Pinpoint the cell where the given text exists, returning its (x, y) midpoint coordinate. 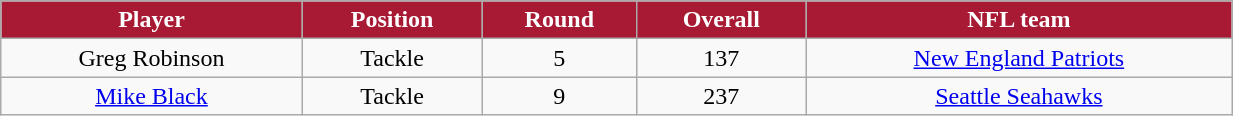
NFL team (1019, 20)
Greg Robinson (152, 58)
137 (721, 58)
Round (559, 20)
Overall (721, 20)
New England Patriots (1019, 58)
5 (559, 58)
Player (152, 20)
Position (392, 20)
Seattle Seahawks (1019, 96)
Mike Black (152, 96)
237 (721, 96)
9 (559, 96)
